Capture the cell that displays the provided text and extract its (x, y) central coordinate. 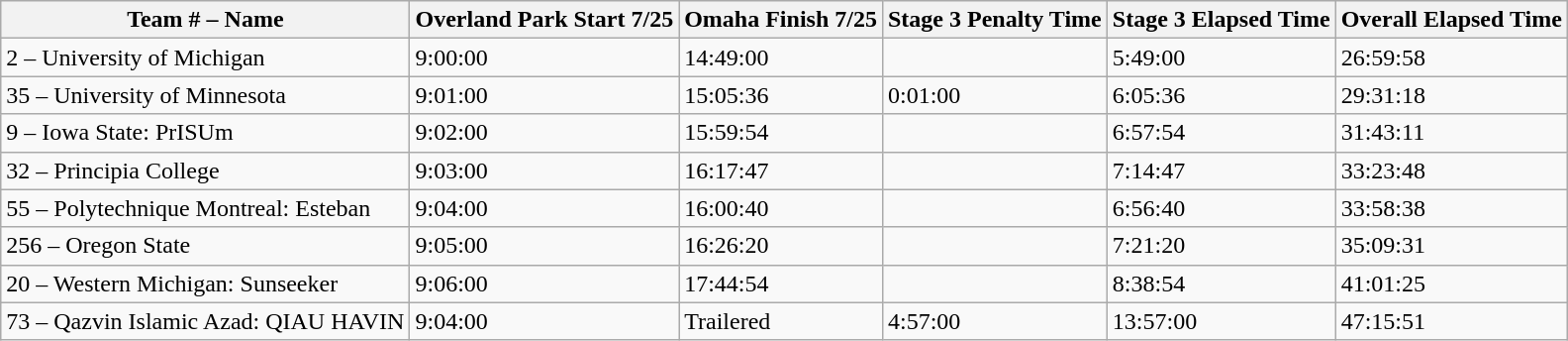
7:21:20 (1222, 246)
15:05:36 (781, 95)
16:00:40 (781, 208)
16:17:47 (781, 170)
Trailered (781, 321)
9:06:00 (544, 284)
29:31:18 (1451, 95)
Overland Park Start 7/25 (544, 20)
55 – Polytechnique Montreal: Esteban (206, 208)
256 – Oregon State (206, 246)
33:58:38 (1451, 208)
20 – Western Michigan: Sunseeker (206, 284)
35 – University of Minnesota (206, 95)
73 – Qazvin Islamic Azad: QIAU HAVIN (206, 321)
6:05:36 (1222, 95)
9:03:00 (544, 170)
32 – Principia College (206, 170)
13:57:00 (1222, 321)
33:23:48 (1451, 170)
47:15:51 (1451, 321)
2 – University of Michigan (206, 57)
8:38:54 (1222, 284)
9:02:00 (544, 133)
Stage 3 Elapsed Time (1222, 20)
5:49:00 (1222, 57)
9:00:00 (544, 57)
Omaha Finish 7/25 (781, 20)
9 – Iowa State: PrISUm (206, 133)
41:01:25 (1451, 284)
9:05:00 (544, 246)
Team # – Name (206, 20)
35:09:31 (1451, 246)
6:56:40 (1222, 208)
Overall Elapsed Time (1451, 20)
17:44:54 (781, 284)
15:59:54 (781, 133)
Stage 3 Penalty Time (994, 20)
4:57:00 (994, 321)
9:01:00 (544, 95)
7:14:47 (1222, 170)
16:26:20 (781, 246)
0:01:00 (994, 95)
6:57:54 (1222, 133)
26:59:58 (1451, 57)
31:43:11 (1451, 133)
14:49:00 (781, 57)
